From the cell containing the given text, extract its center point as (x, y) coordinate. 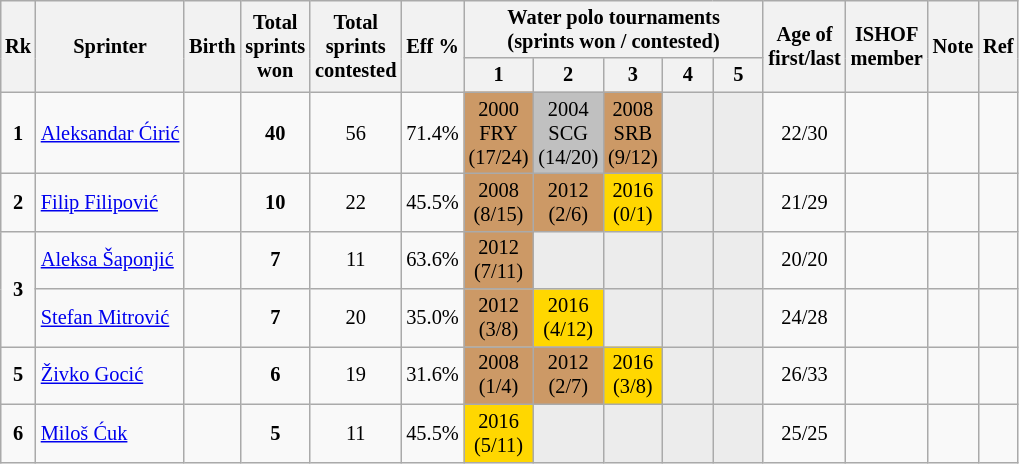
20 (356, 318)
Note (953, 46)
Rk (18, 46)
22/30 (804, 133)
19 (356, 375)
2000FRY(17/24) (499, 133)
20/20 (804, 260)
2008(8/15) (499, 202)
56 (356, 133)
2004SCG(14/20) (568, 133)
2016(4/12) (568, 318)
Age offirst/last (804, 46)
Birth (212, 46)
21/29 (804, 202)
Sprinter (110, 46)
Eff % (432, 46)
Totalsprintswon (275, 46)
24/28 (804, 318)
22 (356, 202)
2008(1/4) (499, 375)
4 (688, 75)
Totalsprintscontested (356, 46)
40 (275, 133)
2012(3/8) (499, 318)
Ref (998, 46)
2016(0/1) (633, 202)
Water polo tournaments(sprints won / contested) (614, 29)
2012(7/11) (499, 260)
Aleksa Šaponjić (110, 260)
63.6% (432, 260)
2012(2/7) (568, 375)
ISHOFmember (887, 46)
71.4% (432, 133)
Stefan Mitrović (110, 318)
31.6% (432, 375)
Aleksandar Ćirić (110, 133)
Filip Filipović (110, 202)
2016(5/11) (499, 433)
25/25 (804, 433)
Miloš Ćuk (110, 433)
2008SRB(9/12) (633, 133)
10 (275, 202)
Živko Gocić (110, 375)
26/33 (804, 375)
2016(3/8) (633, 375)
2012(2/6) (568, 202)
35.0% (432, 318)
